Identify which cell holds the provided text, then report its (x, y) central coordinate. 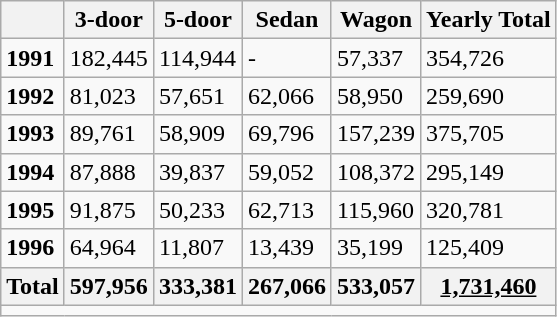
57,651 (198, 96)
39,837 (198, 172)
114,944 (198, 58)
58,950 (376, 96)
108,372 (376, 172)
Yearly Total (489, 20)
91,875 (108, 210)
1994 (33, 172)
11,807 (198, 248)
333,381 (198, 286)
64,964 (108, 248)
1992 (33, 96)
3-door (108, 20)
533,057 (376, 286)
50,233 (198, 210)
1993 (33, 134)
267,066 (286, 286)
125,409 (489, 248)
1995 (33, 210)
69,796 (286, 134)
1,731,460 (489, 286)
1996 (33, 248)
354,726 (489, 58)
57,337 (376, 58)
115,960 (376, 210)
59,052 (286, 172)
375,705 (489, 134)
35,199 (376, 248)
13,439 (286, 248)
295,149 (489, 172)
Wagon (376, 20)
81,023 (108, 96)
1991 (33, 58)
Sedan (286, 20)
89,761 (108, 134)
259,690 (489, 96)
5-door (198, 20)
597,956 (108, 286)
182,445 (108, 58)
62,713 (286, 210)
Total (33, 286)
87,888 (108, 172)
- (286, 58)
58,909 (198, 134)
320,781 (489, 210)
157,239 (376, 134)
62,066 (286, 96)
